Identify which cell holds the provided text, then report its (X, Y) central coordinate. 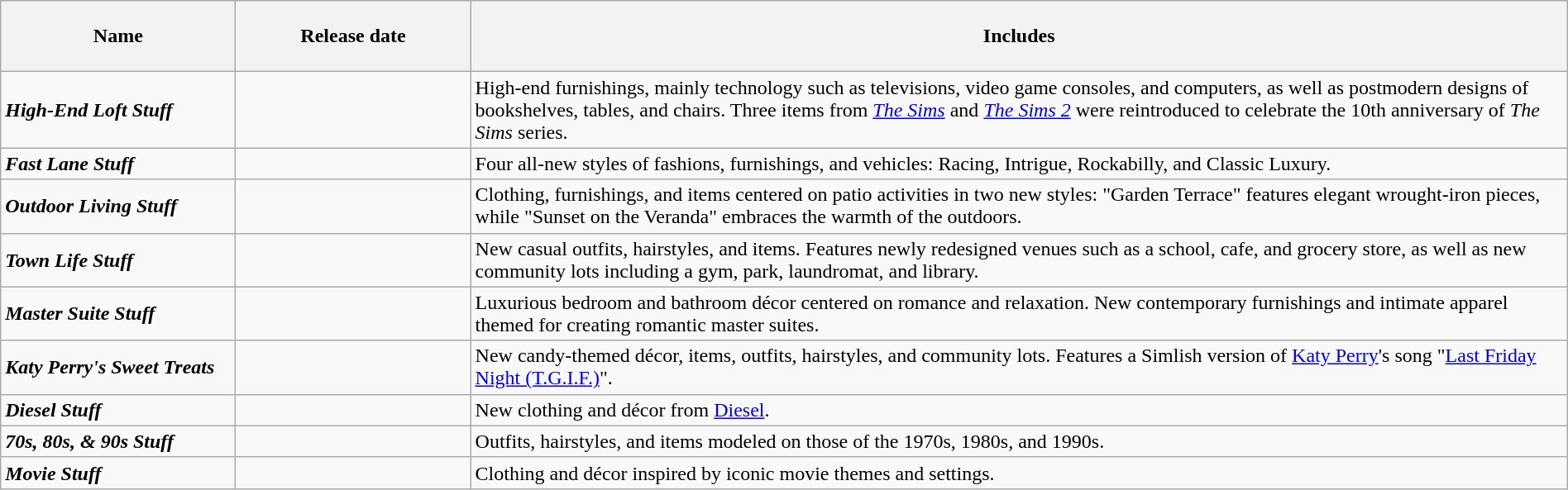
Four all‐new styles of fashions, furnishings, and vehicles: Racing, Intrigue, Rockabilly, and Classic Luxury. (1019, 164)
Outfits, hairstyles, and items modeled on those of the 1970s, 1980s, and 1990s. (1019, 441)
Name (118, 36)
Diesel Stuff (118, 410)
Includes (1019, 36)
Fast Lane Stuff (118, 164)
Katy Perry's Sweet Treats (118, 367)
70s, 80s, & 90s Stuff (118, 441)
Clothing and décor inspired by iconic movie themes and settings. (1019, 473)
Release date (353, 36)
Movie Stuff (118, 473)
New clothing and décor from Diesel. (1019, 410)
High-End Loft Stuff (118, 110)
Town Life Stuff (118, 259)
Outdoor Living Stuff (118, 207)
Master Suite Stuff (118, 314)
